Capture the cell that displays the provided text and extract its [x, y] central coordinate. 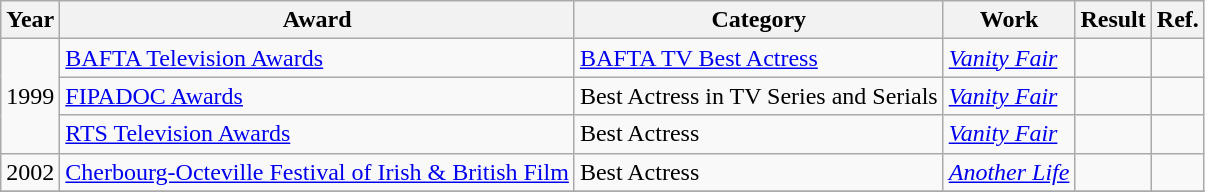
Result [1113, 20]
Best Actress in TV Series and Serials [758, 96]
Award [318, 20]
BAFTA TV Best Actress [758, 58]
Category [758, 20]
1999 [30, 96]
Ref. [1178, 20]
BAFTA Television Awards [318, 58]
Another Life [1009, 172]
2002 [30, 172]
Work [1009, 20]
FIPADOC Awards [318, 96]
Year [30, 20]
RTS Television Awards [318, 134]
Cherbourg-Octeville Festival of Irish & British Film [318, 172]
